Search for the cell housing the specified text and yield its (x, y) center coordinate. 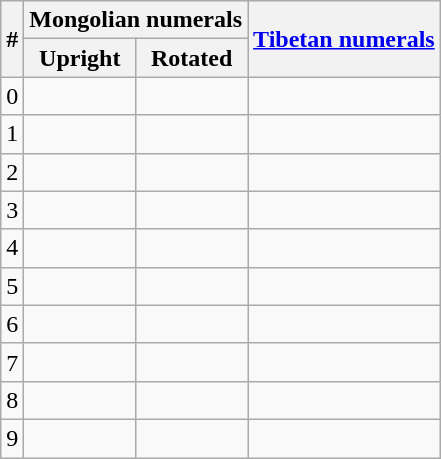
7 (12, 362)
Upright (80, 58)
3 (12, 210)
# (12, 39)
Rotated (192, 58)
1 (12, 134)
5 (12, 286)
4 (12, 248)
6 (12, 324)
9 (12, 438)
2 (12, 172)
Mongolian numerals (136, 20)
Tibetan numerals (344, 39)
8 (12, 400)
0 (12, 96)
